Extract the [X, Y] coordinate from the center of the cell holding the provided text.  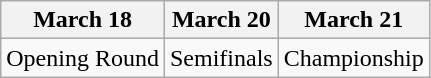
Semifinals [221, 58]
March 21 [354, 20]
March 18 [83, 20]
Opening Round [83, 58]
Championship [354, 58]
March 20 [221, 20]
